Capture the cell that displays the provided text and extract its (X, Y) central coordinate. 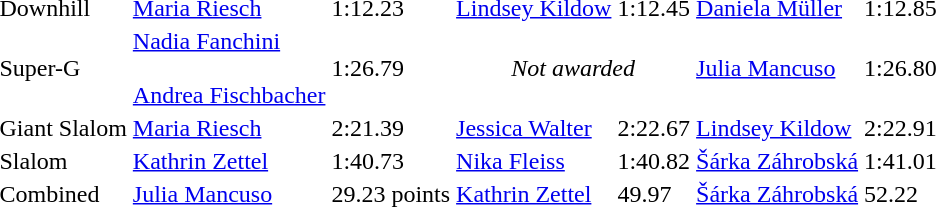
Nadia FanchiniAndrea Fischbacher (229, 68)
Maria Riesch (229, 128)
Jessica Walter (534, 128)
Not awarded (574, 68)
Kathrin Zettel (229, 161)
1:40.82 (654, 161)
2:21.39 (391, 128)
Šárka Záhrobská (778, 161)
2:22.67 (654, 128)
Lindsey Kildow (778, 128)
Nika Fleiss (534, 161)
1:26.79 (391, 68)
1:40.73 (391, 161)
Julia Mancuso (778, 68)
